Provide the [x, y] coordinate of the cell's center where the given text is located.  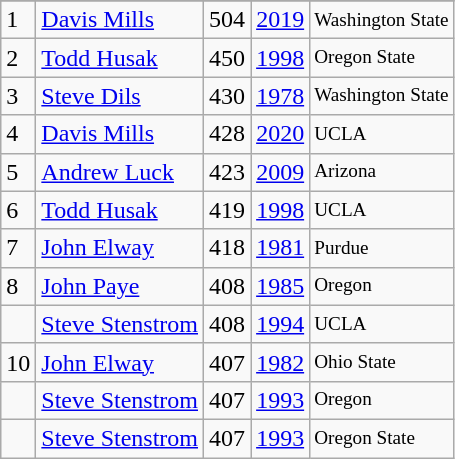
418 [228, 248]
2009 [280, 172]
3 [18, 96]
6 [18, 210]
4 [18, 134]
Purdue [382, 248]
428 [228, 134]
1978 [280, 96]
Steve Dils [120, 96]
10 [18, 362]
430 [228, 96]
1982 [280, 362]
2020 [280, 134]
5 [18, 172]
450 [228, 58]
1985 [280, 286]
1 [18, 20]
504 [228, 20]
John Paye [120, 286]
1994 [280, 324]
8 [18, 286]
Andrew Luck [120, 172]
Ohio State [382, 362]
2019 [280, 20]
423 [228, 172]
7 [18, 248]
419 [228, 210]
2 [18, 58]
Arizona [382, 172]
1981 [280, 248]
